Pinpoint the cell where the given text exists, returning its [X, Y] midpoint coordinate. 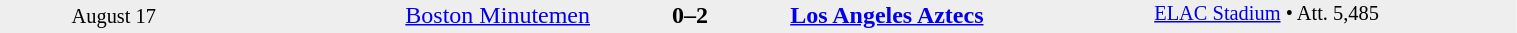
Los Angeles Aztecs [971, 15]
August 17 [114, 16]
Boston Minutemen [410, 15]
0–2 [690, 15]
ELAC Stadium • Att. 5,485 [1335, 16]
